Detect which cell encompasses the target text, then output its [X, Y] center coordinate. 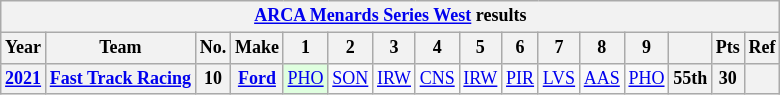
55th [690, 78]
PIR [520, 78]
LVS [558, 78]
SON [350, 78]
4 [437, 48]
ARCA Menards Series West results [390, 16]
Ref [762, 48]
AAS [602, 78]
Year [24, 48]
Pts [728, 48]
6 [520, 48]
7 [558, 48]
10 [212, 78]
Ford [258, 78]
3 [394, 48]
2 [350, 48]
5 [480, 48]
8 [602, 48]
CNS [437, 78]
Team [120, 48]
9 [646, 48]
Fast Track Racing [120, 78]
Make [258, 48]
2021 [24, 78]
No. [212, 48]
1 [306, 48]
30 [728, 78]
